Capture the cell that displays the provided text and extract its (x, y) central coordinate. 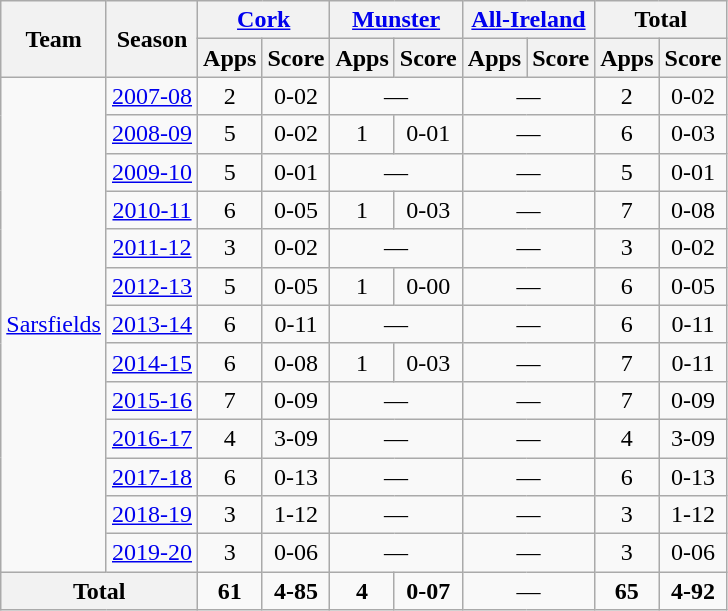
2017-18 (152, 477)
61 (230, 591)
4-92 (693, 591)
Munster (396, 20)
Season (152, 39)
Cork (264, 20)
2011-12 (152, 248)
65 (627, 591)
2009-10 (152, 172)
2010-11 (152, 210)
All-Ireland (528, 20)
4-85 (296, 591)
0-07 (428, 591)
2013-14 (152, 324)
2012-13 (152, 286)
2008-09 (152, 134)
2014-15 (152, 362)
2018-19 (152, 515)
2016-17 (152, 438)
Team (54, 39)
0-00 (428, 286)
2019-20 (152, 553)
Sarsfields (54, 324)
2007-08 (152, 96)
2015-16 (152, 400)
